From the cell containing the given text, extract its center point as (X, Y) coordinate. 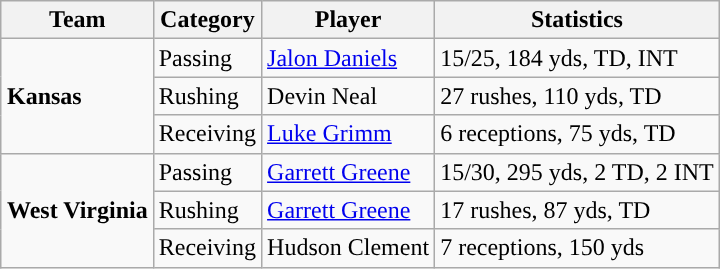
Luke Grimm (348, 134)
Statistics (578, 20)
West Virginia (77, 210)
Hudson Clement (348, 248)
17 rushes, 87 yds, TD (578, 210)
Devin Neal (348, 96)
Jalon Daniels (348, 58)
Player (348, 20)
7 receptions, 150 yds (578, 248)
15/25, 184 yds, TD, INT (578, 58)
Team (77, 20)
Category (207, 20)
Kansas (77, 96)
6 receptions, 75 yds, TD (578, 134)
27 rushes, 110 yds, TD (578, 96)
15/30, 295 yds, 2 TD, 2 INT (578, 172)
